Return the (x, y) coordinate for the center point of the cell that contains the specified text.  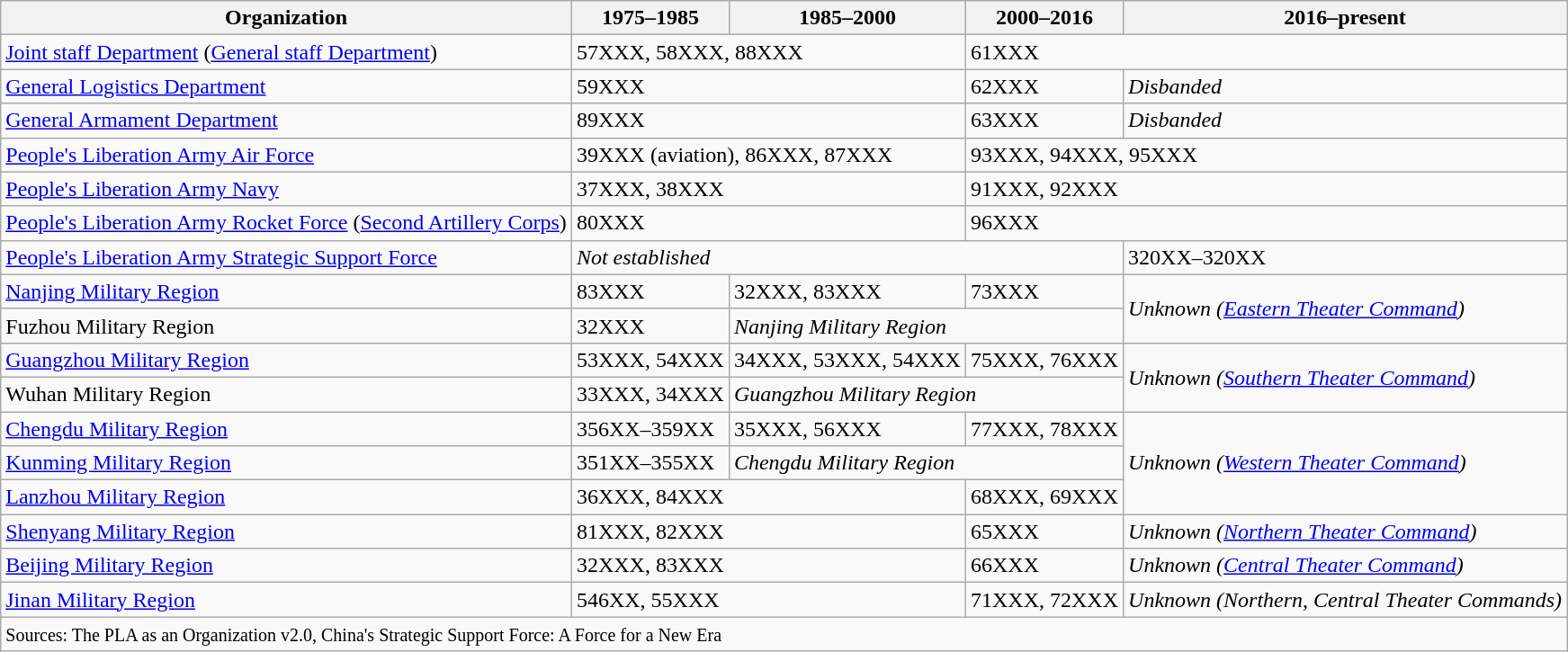
Fuzhou Military Region (286, 326)
546XX, 55XXX (768, 600)
77XXX, 78XXX (1044, 429)
People's Liberation Army Air Force (286, 155)
83XXX (650, 291)
Beijing Military Region (286, 566)
Unknown (Northern, Central Theater Commands) (1346, 600)
People's Liberation Army Navy (286, 189)
Unknown (Central Theater Command) (1346, 566)
89XXX (768, 121)
73XXX (1044, 291)
80XXX (768, 223)
53XXX, 54XXX (650, 360)
65XXX (1044, 531)
Unknown (Northern Theater Command) (1346, 531)
Sources: The PLA as an Organization v2.0, China's Strategic Support Force: A Force for a New Era (784, 634)
People's Liberation Army Strategic Support Force (286, 257)
81XXX, 82XXX (768, 531)
68XXX, 69XXX (1044, 497)
61XXX (1266, 52)
2000–2016 (1044, 18)
62XXX (1044, 86)
Jinan Military Region (286, 600)
91XXX, 92XXX (1266, 189)
37XXX, 38XXX (768, 189)
39XXX (aviation), 86XXX, 87XXX (768, 155)
2016–present (1346, 18)
57XXX, 58XXX, 88XXX (768, 52)
Kunming Military Region (286, 463)
351XX–355XX (650, 463)
General Armament Department (286, 121)
Not established (847, 257)
93XXX, 94XXX, 95XXX (1266, 155)
Unknown (Western Theater Command) (1346, 463)
63XXX (1044, 121)
Unknown (Southern Theater Command) (1346, 377)
75XXX, 76XXX (1044, 360)
Shenyang Military Region (286, 531)
356XX–359XX (650, 429)
59XXX (768, 86)
1975–1985 (650, 18)
General Logistics Department (286, 86)
33XXX, 34XXX (650, 394)
96XXX (1266, 223)
1985–2000 (847, 18)
35XXX, 56XXX (847, 429)
Lanzhou Military Region (286, 497)
Joint staff Department (General staff Department) (286, 52)
Wuhan Military Region (286, 394)
71XXX, 72XXX (1044, 600)
Unknown (Eastern Theater Command) (1346, 308)
Organization (286, 18)
34XXX, 53XXX, 54XXX (847, 360)
66XXX (1044, 566)
36XXX, 84XXX (768, 497)
320XX–320XX (1346, 257)
People's Liberation Army Rocket Force (Second Artillery Corps) (286, 223)
32XXX (650, 326)
